Capture the cell that displays the provided text and extract its (X, Y) central coordinate. 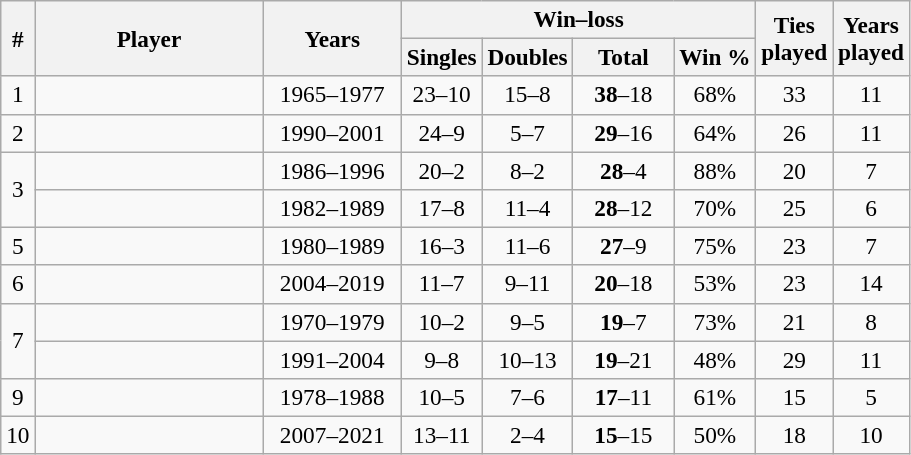
1970–1979 (332, 322)
21 (794, 322)
24–9 (442, 133)
29 (794, 359)
7–6 (528, 397)
Tiesplayed (794, 38)
8–2 (528, 170)
Doubles (528, 57)
53% (715, 284)
1991–2004 (332, 359)
16–3 (442, 246)
33 (794, 95)
9 (18, 397)
5–7 (528, 133)
20–2 (442, 170)
10–2 (442, 322)
48% (715, 359)
1980–1989 (332, 246)
8 (872, 322)
10–13 (528, 359)
# (18, 38)
64% (715, 133)
19–21 (624, 359)
1978–1988 (332, 397)
2004–2019 (332, 284)
1982–1989 (332, 208)
17–8 (442, 208)
27–9 (624, 246)
28–4 (624, 170)
2007–2021 (332, 435)
73% (715, 322)
88% (715, 170)
11–4 (528, 208)
75% (715, 246)
10–5 (442, 397)
20 (794, 170)
9–11 (528, 284)
3 (18, 189)
Player (149, 38)
1965–1977 (332, 95)
2–4 (528, 435)
38–18 (624, 95)
Win–loss (578, 19)
1990–2001 (332, 133)
13–11 (442, 435)
Win % (715, 57)
70% (715, 208)
1 (18, 95)
11–6 (528, 246)
11–7 (442, 284)
9–8 (442, 359)
9–5 (528, 322)
26 (794, 133)
Years (332, 38)
20–18 (624, 284)
14 (872, 284)
25 (794, 208)
50% (715, 435)
Singles (442, 57)
Total (624, 57)
15–15 (624, 435)
Yearsplayed (872, 38)
68% (715, 95)
17–11 (624, 397)
28–12 (624, 208)
1986–1996 (332, 170)
23–10 (442, 95)
15–8 (528, 95)
19–7 (624, 322)
18 (794, 435)
15 (794, 397)
29–16 (624, 133)
61% (715, 397)
2 (18, 133)
